From the cell containing the given text, extract its center point as (x, y) coordinate. 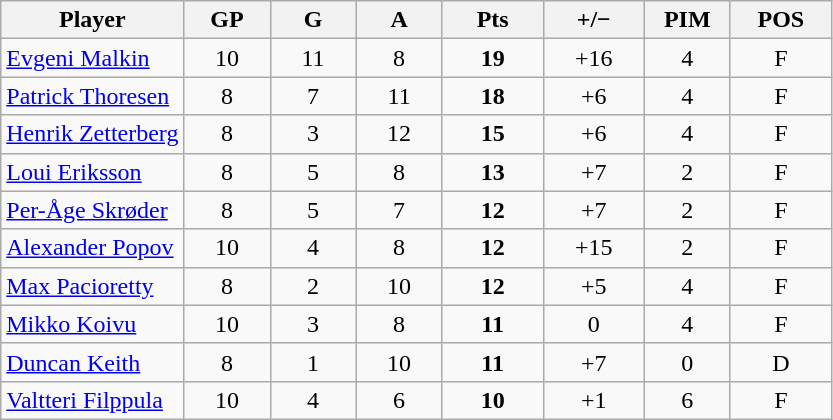
Patrick Thoresen (92, 96)
G (313, 20)
19 (492, 58)
Loui Eriksson (92, 172)
+1 (594, 400)
Valtteri Filppula (92, 400)
GP (227, 20)
Max Pacioretty (92, 286)
Alexander Popov (92, 248)
+15 (594, 248)
13 (492, 172)
POS (780, 20)
Player (92, 20)
Per-Åge Skrøder (92, 210)
Mikko Koivu (92, 324)
18 (492, 96)
1 (313, 362)
Evgeni Malkin (92, 58)
Henrik Zetterberg (92, 134)
+16 (594, 58)
+/− (594, 20)
+5 (594, 286)
D (780, 362)
Pts (492, 20)
A (399, 20)
PIM (687, 20)
Duncan Keith (92, 362)
15 (492, 134)
